Return the (x, y) coordinate for the center point of the cell that contains the specified text.  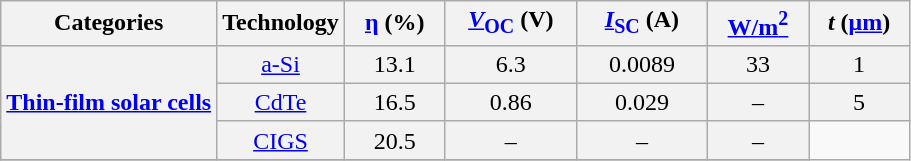
Categories (109, 24)
Thin-film solar cells (109, 102)
CIGS (281, 140)
1 (858, 64)
a-Si (281, 64)
η (%) (394, 24)
6.3 (510, 64)
0.029 (642, 102)
CdTe (281, 102)
Technology (281, 24)
13.1 (394, 64)
5 (858, 102)
t (μm) (858, 24)
ISC (A) (642, 24)
0.86 (510, 102)
W/m2 (758, 24)
16.5 (394, 102)
0.0089 (642, 64)
33 (758, 64)
VOC (V) (510, 24)
20.5 (394, 140)
